For the text-containing cell, return its midpoint in [x, y] coordinate format. 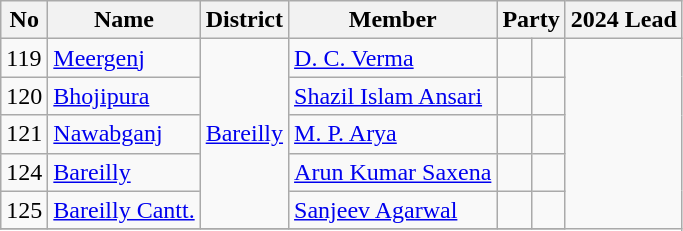
Party [531, 20]
Arun Kumar Saxena [393, 172]
Name [124, 20]
District [244, 20]
Bhojipura [124, 96]
Shazil Islam Ansari [393, 96]
2024 Lead [624, 20]
125 [24, 210]
M. P. Arya [393, 134]
Meergenj [124, 58]
Member [393, 20]
120 [24, 96]
124 [24, 172]
119 [24, 58]
Sanjeev Agarwal [393, 210]
Nawabganj [124, 134]
121 [24, 134]
Bareilly Cantt. [124, 210]
D. C. Verma [393, 58]
No [24, 20]
